For the text-containing cell, return its midpoint in [x, y] coordinate format. 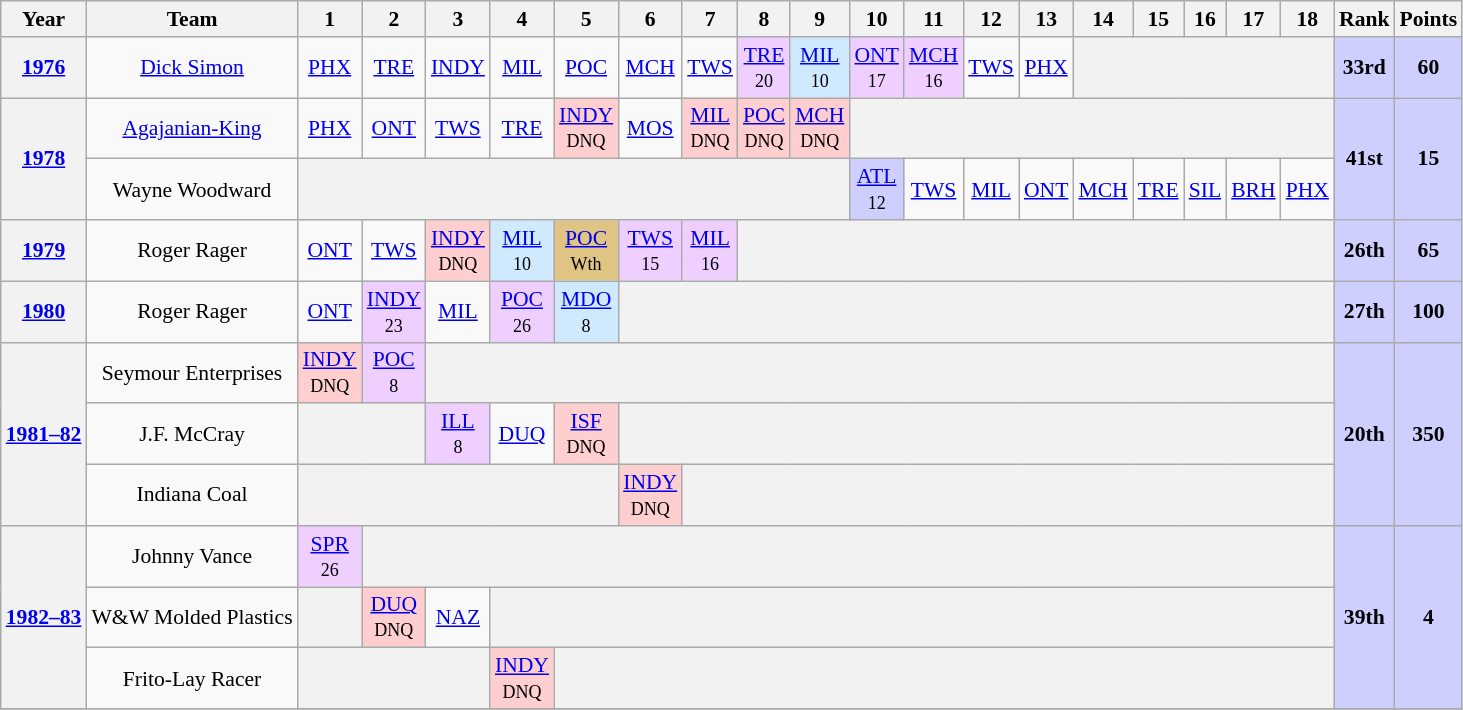
NAZ [458, 618]
SIL [1206, 190]
100 [1429, 312]
POC [586, 68]
DUQ [522, 434]
2 [394, 19]
5 [586, 19]
INDY23 [394, 312]
MIL16 [710, 250]
BRH [1254, 190]
350 [1429, 434]
8 [764, 19]
POC26 [522, 312]
Team [192, 19]
3 [458, 19]
41st [1364, 159]
60 [1429, 68]
MDO8 [586, 312]
1981–82 [44, 434]
1976 [44, 68]
26th [1364, 250]
ILL8 [458, 434]
10 [876, 19]
1982–83 [44, 618]
Seymour Enterprises [192, 372]
Johnny Vance [192, 556]
POCWth [586, 250]
27th [1364, 312]
INDY [458, 68]
POC8 [394, 372]
ATL12 [876, 190]
ONT17 [876, 68]
1979 [44, 250]
Wayne Woodward [192, 190]
W&W Molded Plastics [192, 618]
SPR26 [330, 556]
MCH16 [934, 68]
POCDNQ [764, 128]
Frito-Lay Racer [192, 678]
Agajanian-King [192, 128]
16 [1206, 19]
TRE20 [764, 68]
33rd [1364, 68]
TWS15 [650, 250]
39th [1364, 618]
65 [1429, 250]
ISFDNQ [586, 434]
18 [1308, 19]
20th [1364, 434]
Rank [1364, 19]
9 [820, 19]
J.F. McCray [192, 434]
7 [710, 19]
11 [934, 19]
13 [1046, 19]
DUQDNQ [394, 618]
Points [1429, 19]
Year [44, 19]
12 [991, 19]
17 [1254, 19]
MCHDNQ [820, 128]
1978 [44, 159]
14 [1102, 19]
Indiana Coal [192, 496]
1 [330, 19]
1980 [44, 312]
6 [650, 19]
MOS [650, 128]
MILDNQ [710, 128]
Dick Simon [192, 68]
